Output the [x, y] coordinate of the center of the cell containing the given text.  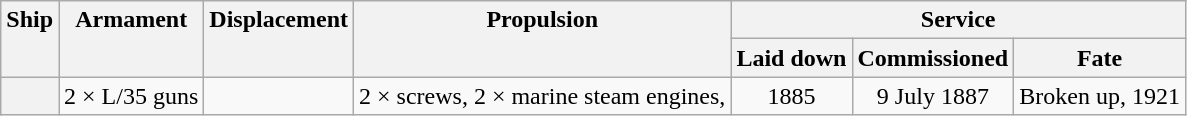
Commissioned [933, 58]
1885 [792, 96]
9 July 1887 [933, 96]
Fate [1100, 58]
Displacement [279, 39]
Laid down [792, 58]
Service [958, 20]
Armament [132, 39]
Broken up, 1921 [1100, 96]
2 × L/35 guns [132, 96]
2 × screws, 2 × marine steam engines, [542, 96]
Ship [30, 39]
Propulsion [542, 39]
